Pinpoint the cell where the given text exists, returning its [x, y] midpoint coordinate. 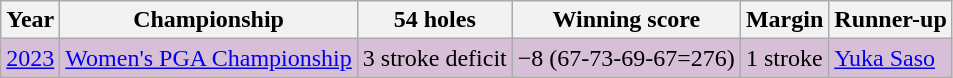
Year [30, 20]
−8 (67-73-69-67=276) [626, 58]
Runner-up [891, 20]
Margin [784, 20]
54 holes [434, 20]
Winning score [626, 20]
Championship [208, 20]
2023 [30, 58]
Women's PGA Championship [208, 58]
3 stroke deficit [434, 58]
Yuka Saso [891, 58]
1 stroke [784, 58]
